Find where the given text appears and provide that cell's center as (X, Y) coordinate. 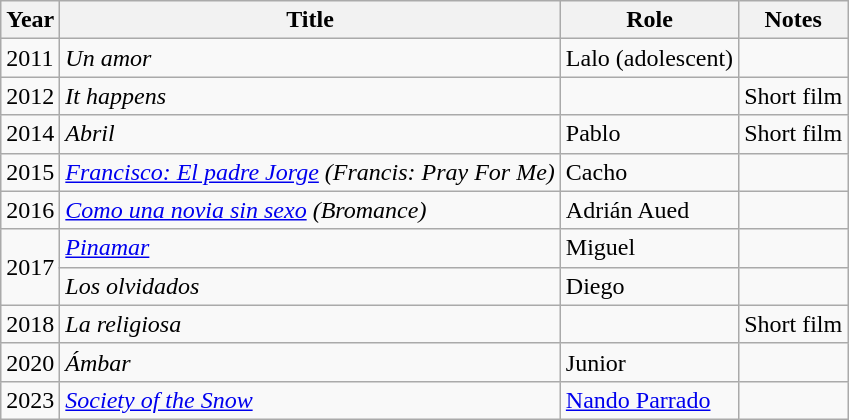
Pinamar (310, 248)
2020 (30, 362)
Pablo (649, 134)
Year (30, 20)
Adrián Aued (649, 210)
Francisco: El padre Jorge (Francis: Pray For Me) (310, 172)
Society of the Snow (310, 400)
2011 (30, 58)
2016 (30, 210)
Los olvidados (310, 286)
Miguel (649, 248)
Ámbar (310, 362)
Notes (794, 20)
It happens (310, 96)
Diego (649, 286)
Nando Parrado (649, 400)
Role (649, 20)
2015 (30, 172)
Cacho (649, 172)
La religiosa (310, 324)
Title (310, 20)
2014 (30, 134)
Junior (649, 362)
2017 (30, 267)
2018 (30, 324)
2012 (30, 96)
Como una novia sin sexo (Bromance) (310, 210)
Abril (310, 134)
Un amor (310, 58)
2023 (30, 400)
Lalo (adolescent) (649, 58)
